Return [X, Y] of the center of cell containing provided text 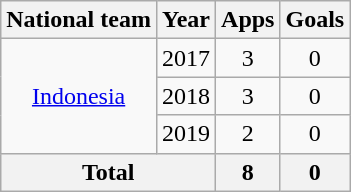
Apps [248, 20]
8 [248, 172]
Goals [315, 20]
2018 [186, 96]
Year [186, 20]
2019 [186, 134]
National team [79, 20]
2017 [186, 58]
Indonesia [79, 96]
2 [248, 134]
Total [108, 172]
